Locate the cell with the specified text and output its (X, Y) center coordinate. 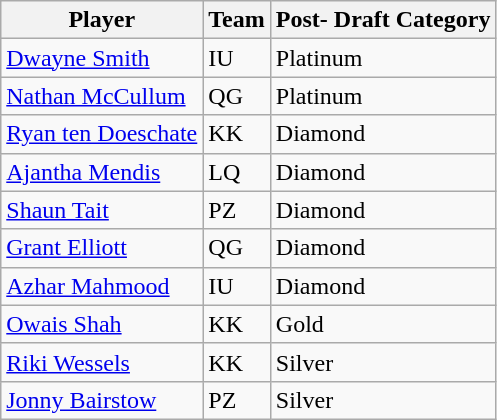
Post- Draft Category (383, 20)
Gold (383, 324)
Nathan McCullum (102, 96)
Owais Shah (102, 324)
Player (102, 20)
Team (237, 20)
Azhar Mahmood (102, 286)
Shaun Tait (102, 210)
Grant Elliott (102, 248)
Ryan ten Doeschate (102, 134)
Jonny Bairstow (102, 400)
Dwayne Smith (102, 58)
LQ (237, 172)
Riki Wessels (102, 362)
Ajantha Mendis (102, 172)
